From the cell containing the given text, extract its center point as (X, Y) coordinate. 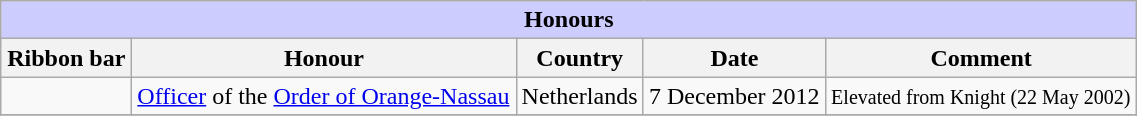
Honours (569, 20)
Officer of the Order of Orange-Nassau (324, 96)
Ribbon bar (66, 58)
Date (734, 58)
Country (580, 58)
Comment (982, 58)
Honour (324, 58)
Elevated from Knight (22 May 2002) (982, 96)
7 December 2012 (734, 96)
Netherlands (580, 96)
